For the text-containing cell, return its midpoint in [x, y] coordinate format. 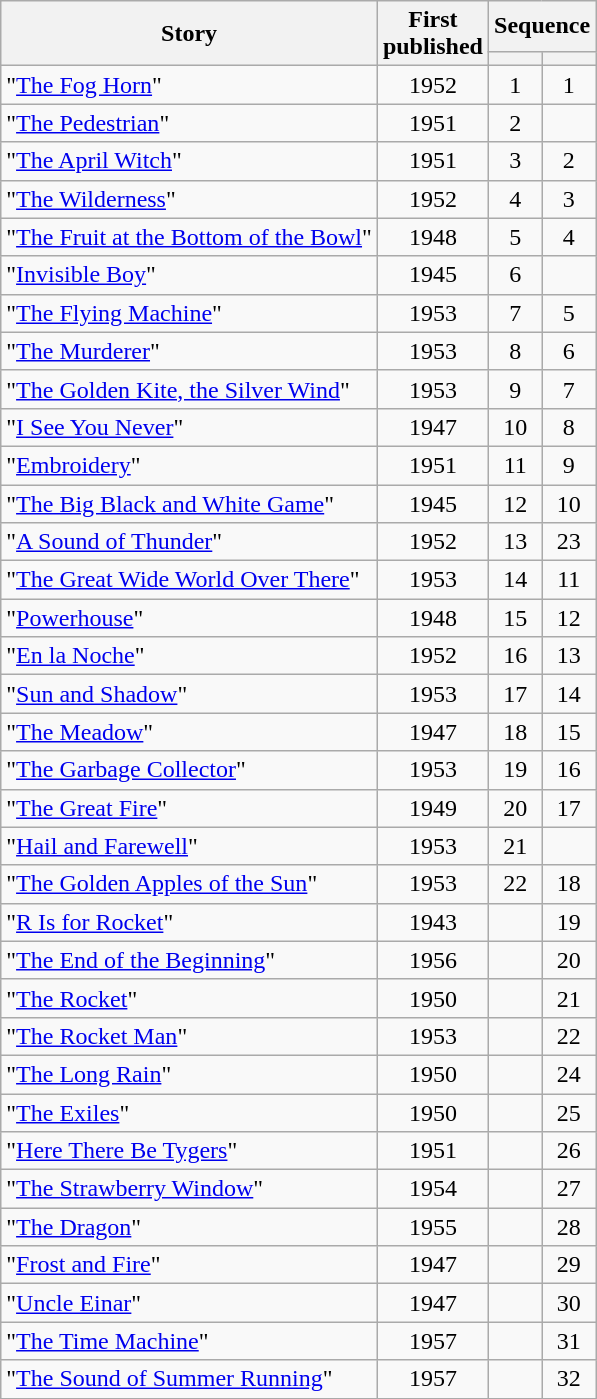
"The Golden Apples of the Sun" [190, 884]
"The End of the Beginning" [190, 960]
"The Fog Horn" [190, 85]
"The Great Fire" [190, 808]
"Powerhouse" [190, 618]
"Sun and Shadow" [190, 694]
Firstpublished [432, 34]
"The Strawberry Window" [190, 1189]
"The Garbage Collector" [190, 770]
"The April Witch" [190, 161]
"R Is for Rocket" [190, 922]
25 [569, 1113]
"The Long Rain" [190, 1074]
"Embroidery" [190, 465]
1954 [432, 1189]
1955 [432, 1227]
"The Time Machine" [190, 1341]
"The Rocket Man" [190, 1036]
"The Wilderness" [190, 199]
"Invisible Boy" [190, 275]
27 [569, 1189]
1949 [432, 808]
"The Flying Machine" [190, 313]
Sequence [542, 26]
"The Pedestrian" [190, 123]
"En la Noche" [190, 656]
"The Sound of Summer Running" [190, 1379]
"Here There Be Tygers" [190, 1151]
"Frost and Fire" [190, 1265]
29 [569, 1265]
24 [569, 1074]
"The Dragon" [190, 1227]
"The Fruit at the Bottom of the Bowl" [190, 237]
"Hail and Farewell" [190, 846]
"The Rocket" [190, 998]
"A Sound of Thunder" [190, 542]
30 [569, 1303]
"The Golden Kite, the Silver Wind" [190, 389]
Story [190, 34]
32 [569, 1379]
"The Big Black and White Game" [190, 503]
"Uncle Einar" [190, 1303]
31 [569, 1341]
26 [569, 1151]
28 [569, 1227]
1943 [432, 922]
23 [569, 542]
1956 [432, 960]
"The Murderer" [190, 351]
"The Meadow" [190, 732]
"I See You Never" [190, 427]
"The Great Wide World Over There" [190, 580]
"The Exiles" [190, 1113]
